Output the (x, y) coordinate of the center of the cell containing the given text.  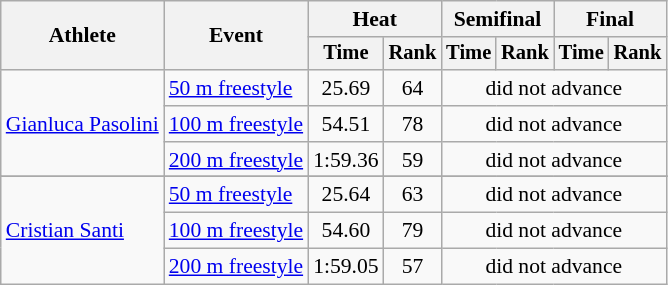
59 (413, 160)
Athlete (82, 36)
64 (413, 88)
57 (413, 267)
54.51 (346, 124)
25.64 (346, 195)
79 (413, 231)
1:59.05 (346, 267)
54.60 (346, 231)
63 (413, 195)
Semifinal (497, 19)
Gianluca Pasolini (82, 124)
78 (413, 124)
Cristian Santi (82, 230)
25.69 (346, 88)
Final (610, 19)
1:59.36 (346, 160)
Heat (374, 19)
Event (236, 36)
